Return the (X, Y) coordinate for the center point of the cell that contains the specified text.  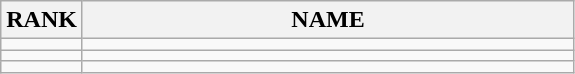
RANK (42, 20)
NAME (328, 20)
